Provide the [x, y] coordinate of the cell's center where the given text is located.  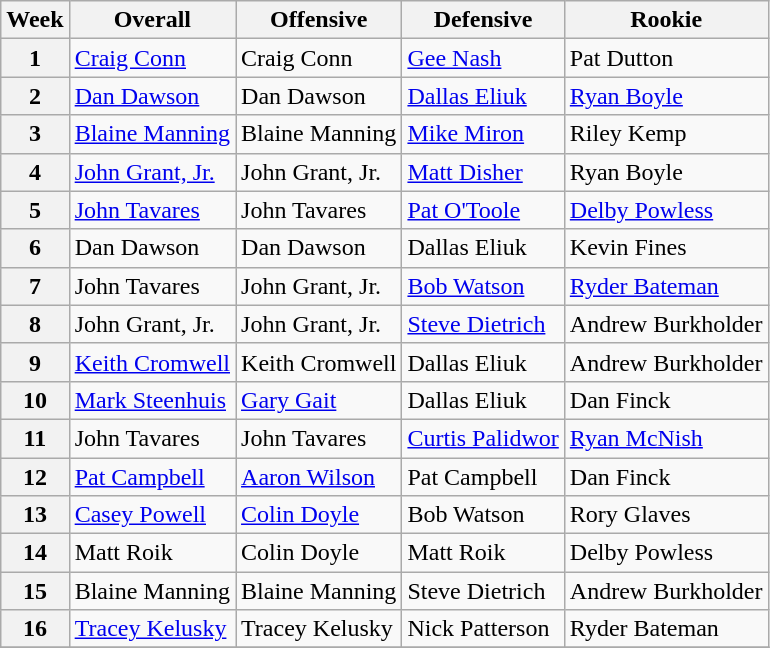
Riley Kemp [666, 134]
15 [35, 591]
16 [35, 629]
7 [35, 286]
Mike Miron [483, 134]
4 [35, 172]
Rory Glaves [666, 515]
3 [35, 134]
Gee Nash [483, 58]
Nick Patterson [483, 629]
Casey Powell [152, 515]
Offensive [319, 20]
Aaron Wilson [319, 477]
Ryan McNish [666, 438]
Defensive [483, 20]
Pat O'Toole [483, 210]
8 [35, 324]
1 [35, 58]
9 [35, 362]
12 [35, 477]
Pat Dutton [666, 58]
11 [35, 438]
13 [35, 515]
2 [35, 96]
Gary Gait [319, 400]
10 [35, 400]
Week [35, 20]
6 [35, 248]
Matt Disher [483, 172]
5 [35, 210]
Kevin Fines [666, 248]
14 [35, 553]
Rookie [666, 20]
Curtis Palidwor [483, 438]
Mark Steenhuis [152, 400]
Overall [152, 20]
